Detect which cell encompasses the target text, then output its (x, y) center coordinate. 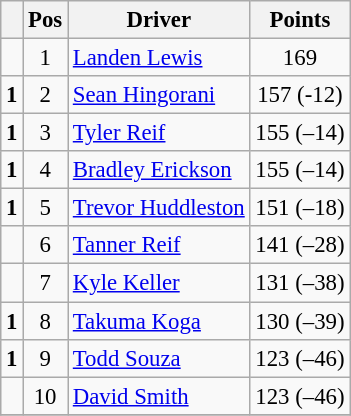
Pos (46, 20)
Todd Souza (160, 358)
Points (300, 20)
4 (46, 170)
8 (46, 321)
151 (–18) (300, 208)
David Smith (160, 396)
2 (46, 95)
5 (46, 208)
169 (300, 58)
Tyler Reif (160, 133)
Landen Lewis (160, 58)
9 (46, 358)
130 (–39) (300, 321)
157 (-12) (300, 95)
7 (46, 283)
Driver (160, 20)
141 (–28) (300, 245)
6 (46, 245)
Tanner Reif (160, 245)
Trevor Huddleston (160, 208)
Takuma Koga (160, 321)
Bradley Erickson (160, 170)
Sean Hingorani (160, 95)
3 (46, 133)
10 (46, 396)
131 (–38) (300, 283)
Kyle Keller (160, 283)
